Detect which cell encompasses the target text, then output its (X, Y) center coordinate. 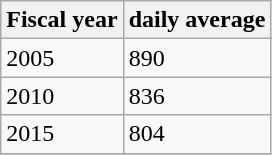
2015 (62, 134)
2005 (62, 58)
836 (197, 96)
2010 (62, 96)
Fiscal year (62, 20)
890 (197, 58)
804 (197, 134)
daily average (197, 20)
